Pinpoint the cell where the given text exists, returning its [x, y] midpoint coordinate. 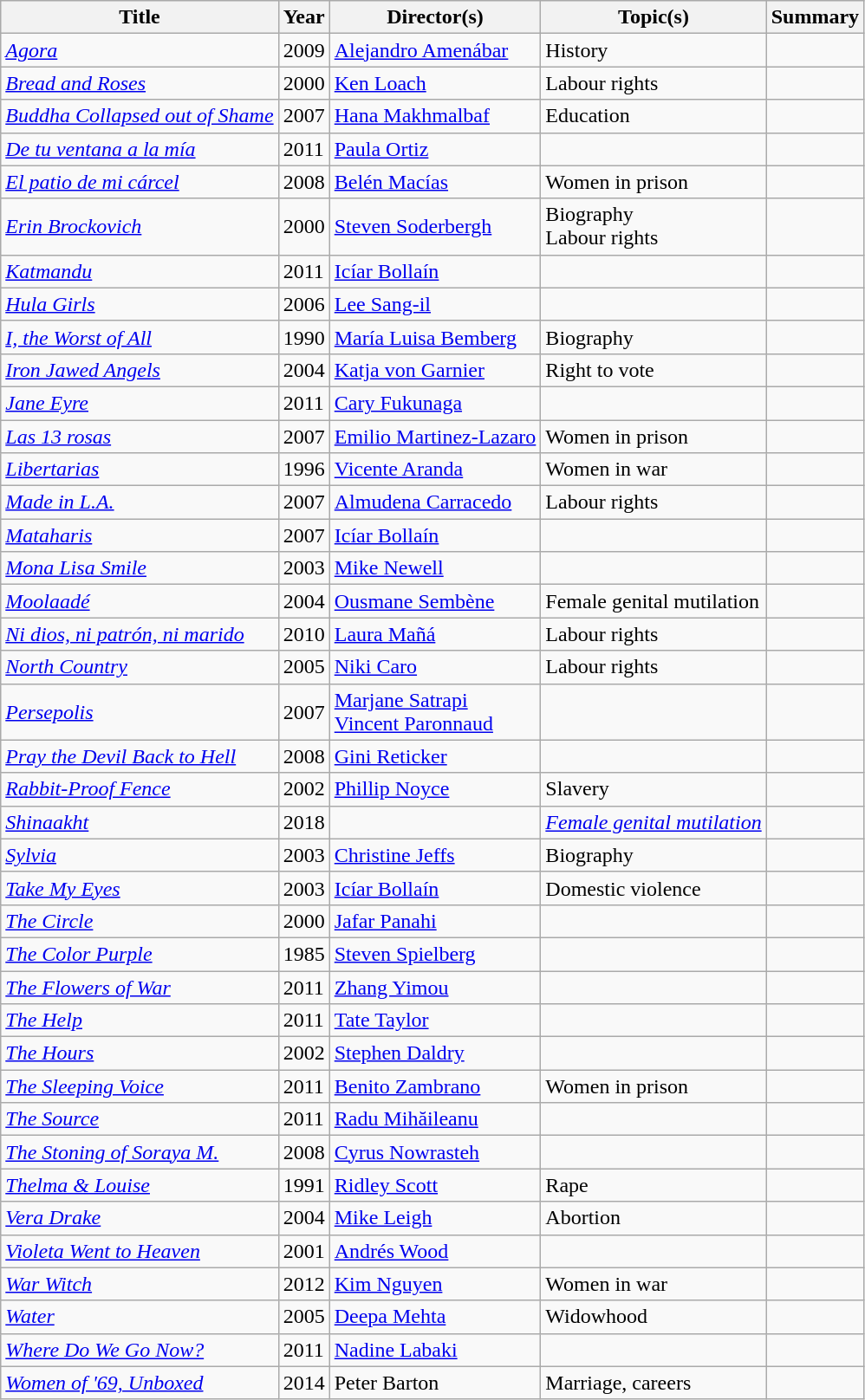
Where Do We Go Now? [140, 1350]
Marjane SatrapiVincent Paronnaud [435, 712]
Moolaadé [140, 601]
Persepolis [140, 712]
1985 [303, 954]
1990 [303, 337]
Mike Leigh [435, 1218]
Christine Jeffs [435, 855]
Pray the Devil Back to Hell [140, 756]
Cyrus Nowrasteh [435, 1152]
Cary Fukunaga [435, 403]
Jane Eyre [140, 403]
Marriage, careers [654, 1383]
Year [303, 17]
Katja von Garnier [435, 370]
Hula Girls [140, 304]
Director(s) [435, 17]
2018 [303, 822]
Libertarias [140, 470]
2010 [303, 634]
2001 [303, 1251]
Belén Macías [435, 182]
Stephen Daldry [435, 1053]
María Luisa Bemberg [435, 337]
Thelma & Louise [140, 1185]
1991 [303, 1185]
Jafar Panahi [435, 921]
Widowhood [654, 1317]
Mataharis [140, 535]
Mike Newell [435, 568]
The Stoning of Soraya M. [140, 1152]
Steven Spielberg [435, 954]
Topic(s) [654, 17]
Katmandu [140, 271]
Slavery [654, 789]
The Help [140, 1021]
2014 [303, 1383]
De tu ventana a la mía [140, 149]
Ni dios, ni patrón, ni marido [140, 634]
Mona Lisa Smile [140, 568]
History [654, 50]
Made in L.A. [140, 502]
Vera Drake [140, 1218]
Sylvia [140, 855]
Education [654, 116]
Las 13 rosas [140, 436]
Niki Caro [435, 667]
Andrés Wood [435, 1251]
North Country [140, 667]
1996 [303, 470]
Rabbit-Proof Fence [140, 789]
Erin Brockovich [140, 227]
Ken Loach [435, 83]
Hana Makhmalbaf [435, 116]
Right to vote [654, 370]
Peter Barton [435, 1383]
Violeta Went to Heaven [140, 1251]
Vicente Aranda [435, 470]
El patio de mi cárcel [140, 182]
Nadine Labaki [435, 1350]
Iron Jawed Angels [140, 370]
2006 [303, 304]
Shinaakht [140, 822]
Radu Mihăileanu [435, 1119]
Steven Soderbergh [435, 227]
Ridley Scott [435, 1185]
The Color Purple [140, 954]
Kim Nguyen [435, 1284]
Lee Sang-il [435, 304]
Tate Taylor [435, 1021]
Paula Ortiz [435, 149]
Title [140, 17]
Emilio Martinez-Lazaro [435, 436]
Bread and Roses [140, 83]
The Flowers of War [140, 987]
I, the Worst of All [140, 337]
Take My Eyes [140, 888]
Benito Zambrano [435, 1086]
War Witch [140, 1284]
Agora [140, 50]
Domestic violence [654, 888]
Zhang Yimou [435, 987]
Ousmane Sembène [435, 601]
Alejandro Amenábar [435, 50]
2012 [303, 1284]
Laura Mañá [435, 634]
Water [140, 1317]
2009 [303, 50]
Rape [654, 1185]
BiographyLabour rights [654, 227]
Abortion [654, 1218]
Buddha Collapsed out of Shame [140, 116]
Summary [815, 17]
Phillip Noyce [435, 789]
The Sleeping Voice [140, 1086]
Women of '69, Unboxed [140, 1383]
Gini Reticker [435, 756]
The Hours [140, 1053]
The Circle [140, 921]
Almudena Carracedo [435, 502]
The Source [140, 1119]
Deepa Mehta [435, 1317]
